Search for the cell housing the specified text and yield its [X, Y] center coordinate. 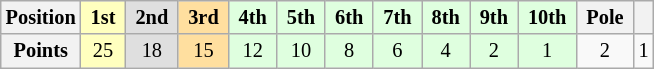
4th [253, 17]
Points [41, 51]
4 [446, 51]
9th [494, 17]
15 [203, 51]
10th [547, 17]
2nd [152, 17]
5th [301, 17]
18 [152, 51]
8th [446, 17]
Position [41, 17]
6 [397, 51]
10 [301, 51]
3rd [203, 17]
12 [253, 51]
1st [104, 17]
Pole [604, 17]
7th [397, 17]
6th [349, 17]
25 [104, 51]
8 [349, 51]
